Determine the [x, y] coordinate at the center of the cell enclosing the given text.  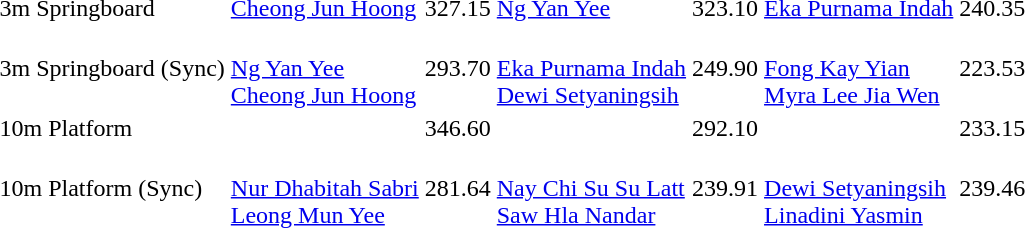
Fong Kay YianMyra Lee Jia Wen [859, 68]
249.90 [726, 68]
292.10 [726, 128]
293.70 [458, 68]
Eka Purnama IndahDewi Setyaningsih [591, 68]
Ng Yan YeeCheong Jun Hoong [324, 68]
346.60 [458, 128]
